Identify which cell holds the provided text, then report its [x, y] central coordinate. 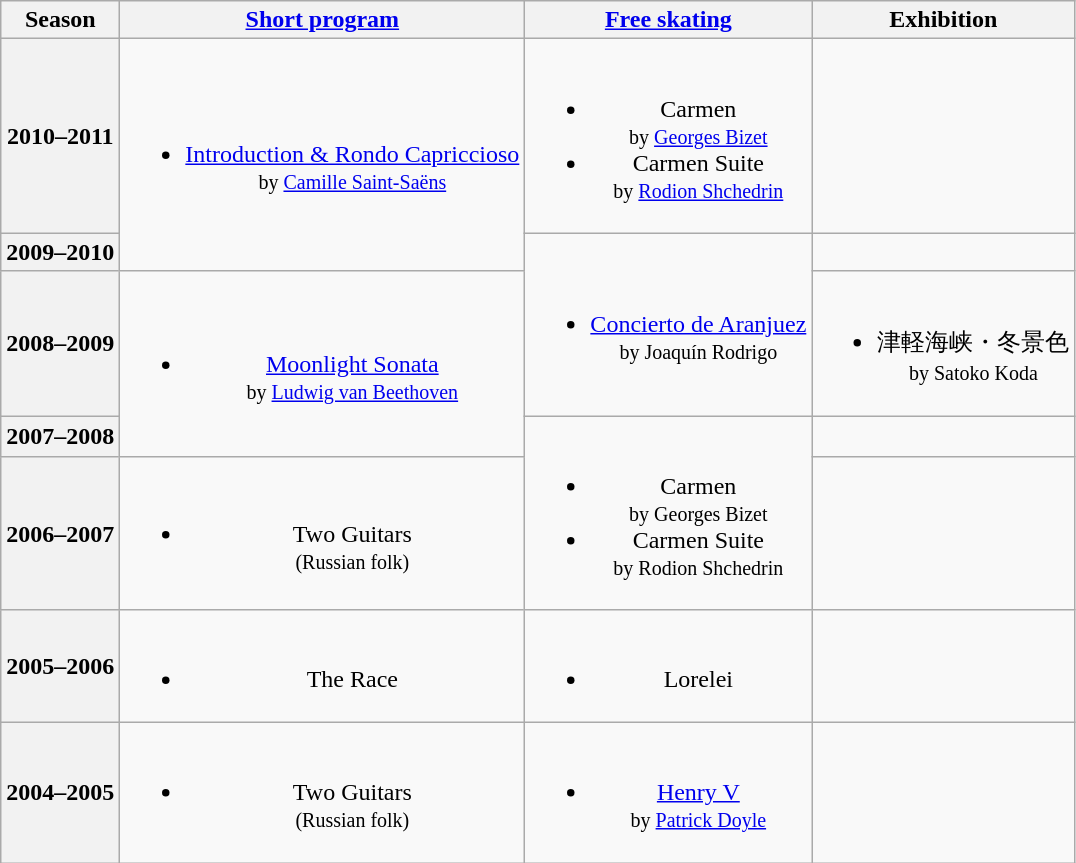
Season [60, 20]
2004–2005 [60, 793]
Introduction & Rondo Capriccioso by Camille Saint-Saëns [322, 155]
Short program [322, 20]
2008–2009 [60, 344]
2005–2006 [60, 666]
Moonlight Sonata by Ludwig van Beethoven [322, 364]
2007–2008 [60, 436]
Exhibition [944, 20]
The Race [322, 666]
Henry V by Patrick Doyle [668, 793]
2006–2007 [60, 534]
Concierto de Aranjuez by Joaquín Rodrigo [668, 324]
Free skating [668, 20]
津軽海峡・冬景色 by Satoko Koda [944, 344]
2009–2010 [60, 252]
2010–2011 [60, 136]
Lorelei [668, 666]
